For the text-containing cell, return its midpoint in (x, y) coordinate format. 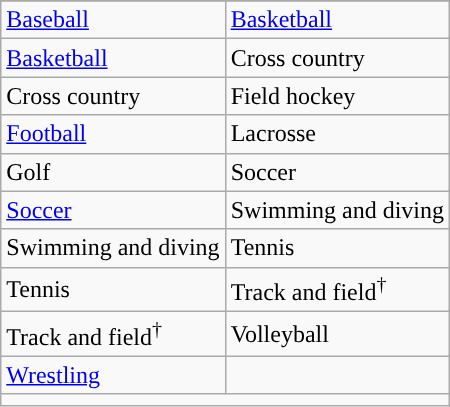
Lacrosse (337, 134)
Field hockey (337, 96)
Volleyball (337, 334)
Golf (113, 172)
Football (113, 134)
Baseball (113, 20)
Wrestling (113, 375)
